For the text-containing cell, return its midpoint in [X, Y] coordinate format. 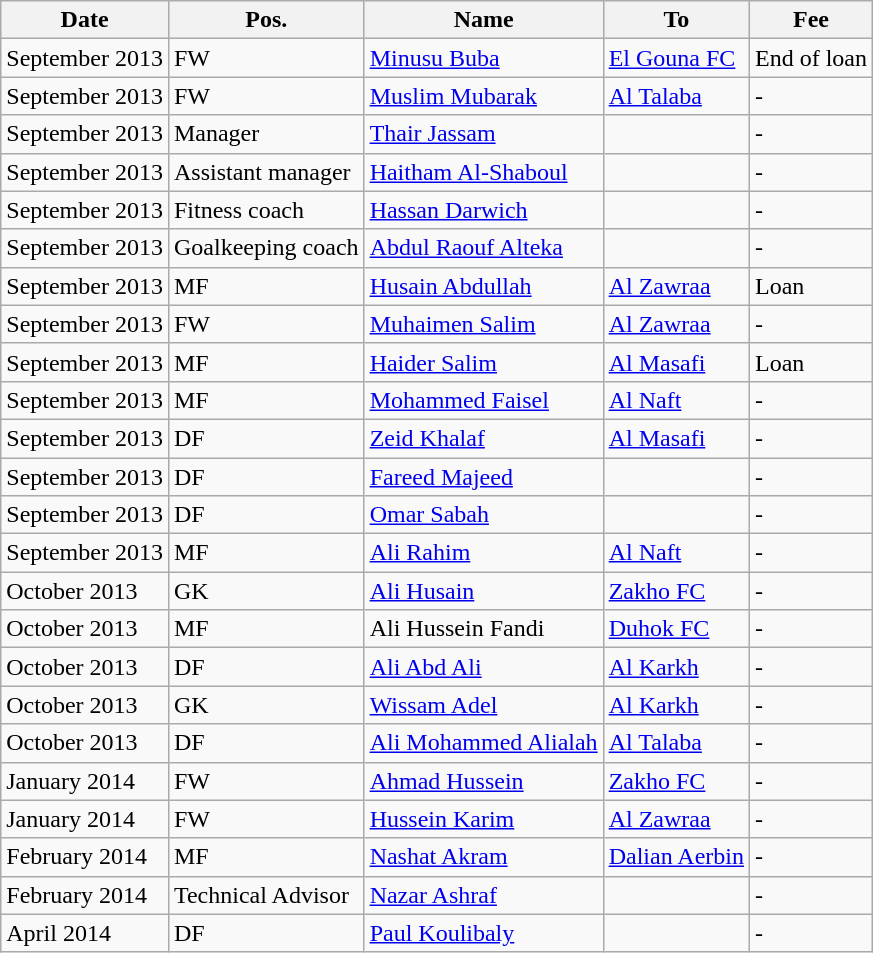
Hassan Darwich [484, 210]
Name [484, 20]
Husain Abdullah [484, 286]
Paul Koulibaly [484, 933]
Muslim Mubarak [484, 96]
Thair Jassam [484, 134]
El Gouna FC [676, 58]
Ali Mohammed Alialah [484, 743]
Ahmad Hussein [484, 781]
To [676, 20]
Duhok FC [676, 629]
Mohammed Faisel [484, 400]
Minusu Buba [484, 58]
Dalian Aerbin [676, 857]
Ali Husain [484, 591]
Ali Abd Ali [484, 667]
Muhaimen Salim [484, 324]
Hussein Karim [484, 819]
End of loan [812, 58]
Omar Sabah [484, 515]
Fareed Majeed [484, 477]
Ali Rahim [484, 553]
Wissam Adel [484, 705]
Date [85, 20]
Assistant manager [266, 172]
Goalkeeping coach [266, 248]
Nashat Akram [484, 857]
Haider Salim [484, 362]
Ali Hussein Fandi [484, 629]
April 2014 [85, 933]
Fee [812, 20]
Manager [266, 134]
Zeid Khalaf [484, 438]
Nazar Ashraf [484, 895]
Abdul Raouf Alteka [484, 248]
Haitham Al-Shaboul [484, 172]
Pos. [266, 20]
Fitness coach [266, 210]
Technical Advisor [266, 895]
